Output the (x, y) coordinate of the center of the cell containing the given text.  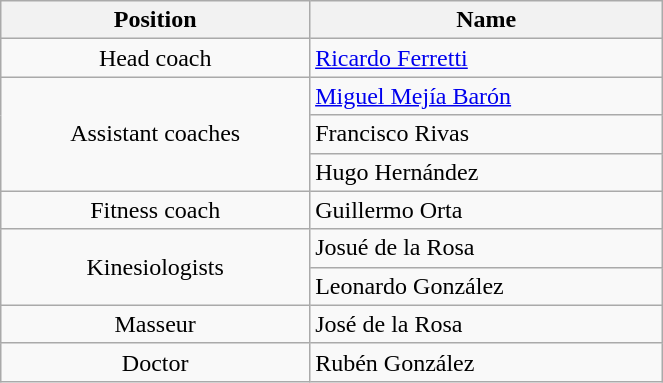
Doctor (156, 362)
José de la Rosa (486, 324)
Francisco Rivas (486, 134)
Hugo Hernández (486, 172)
Name (486, 20)
Kinesiologists (156, 267)
Ricardo Ferretti (486, 58)
Head coach (156, 58)
Josué de la Rosa (486, 248)
Fitness coach (156, 210)
Miguel Mejía Barón (486, 96)
Leonardo González (486, 286)
Position (156, 20)
Assistant coaches (156, 134)
Guillermo Orta (486, 210)
Rubén González (486, 362)
Masseur (156, 324)
